Return (X, Y) of the center of cell containing provided text 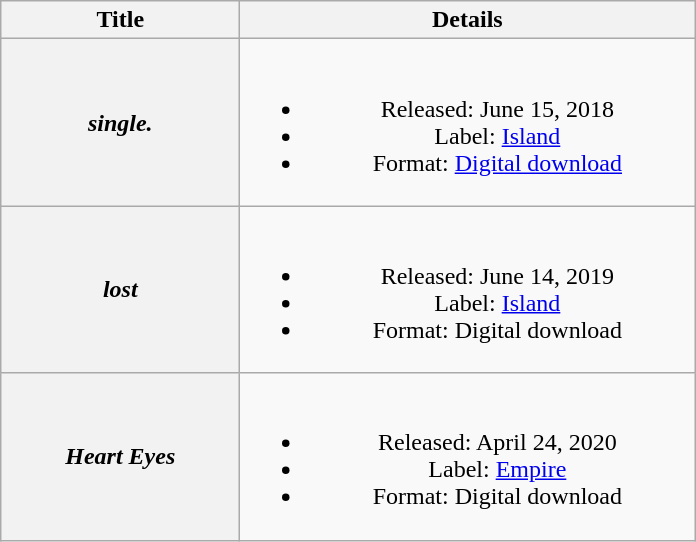
Released: June 15, 2018Label: IslandFormat: Digital download (468, 122)
single. (120, 122)
Released: April 24, 2020Label: EmpireFormat: Digital download (468, 456)
Title (120, 20)
Heart Eyes (120, 456)
lost (120, 290)
Details (468, 20)
Released: June 14, 2019Label: IslandFormat: Digital download (468, 290)
